Determine the [x, y] coordinate at the center of the cell enclosing the given text.  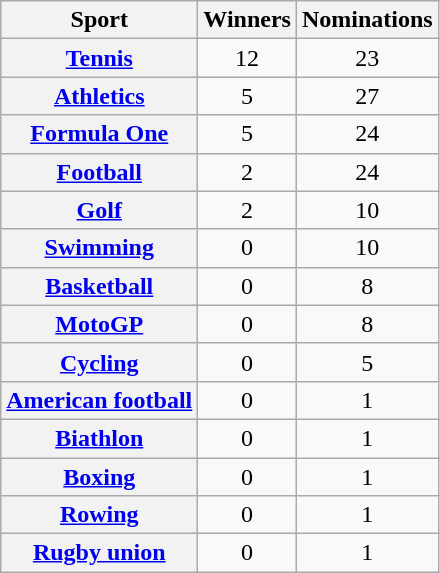
12 [248, 58]
Football [100, 172]
Golf [100, 210]
23 [367, 58]
Formula One [100, 134]
Biathlon [100, 438]
Boxing [100, 477]
Basketball [100, 286]
Swimming [100, 248]
Tennis [100, 58]
Sport [100, 20]
Winners [248, 20]
27 [367, 96]
Nominations [367, 20]
Athletics [100, 96]
Rugby union [100, 553]
American football [100, 400]
Cycling [100, 362]
MotoGP [100, 324]
Rowing [100, 515]
